Output the (X, Y) coordinate of the center of the cell containing the given text.  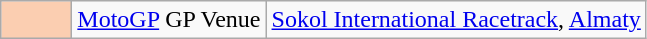
Sokol International Racetrack, Almaty (456, 20)
MotoGP GP Venue (169, 20)
